Pinpoint the cell where the given text exists, returning its (X, Y) midpoint coordinate. 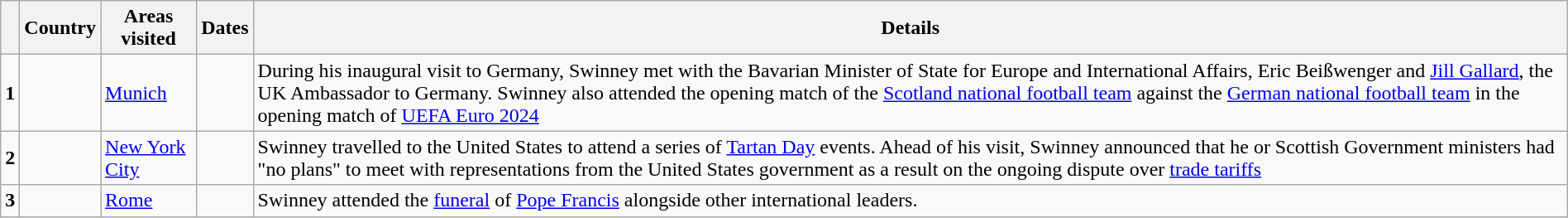
Rome (149, 201)
Swinney attended the funeral of Pope Francis alongside other international leaders. (910, 201)
Country (60, 28)
Areas visited (149, 28)
Details (910, 28)
1 (10, 93)
New York City (149, 157)
3 (10, 201)
Munich (149, 93)
2 (10, 157)
Dates (225, 28)
